Provide the (x, y) coordinate of the cell's center where the given text is located.  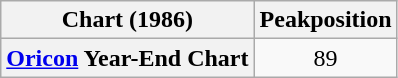
Oricon Year-End Chart (128, 58)
Peakposition (326, 20)
89 (326, 58)
Chart (1986) (128, 20)
